Extract the [X, Y] coordinate from the center of the cell holding the provided text.  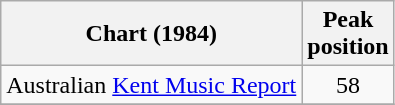
58 [348, 85]
Peakposition [348, 34]
Australian Kent Music Report [152, 85]
Chart (1984) [152, 34]
